Find where the given text appears and provide that cell's center as (x, y) coordinate. 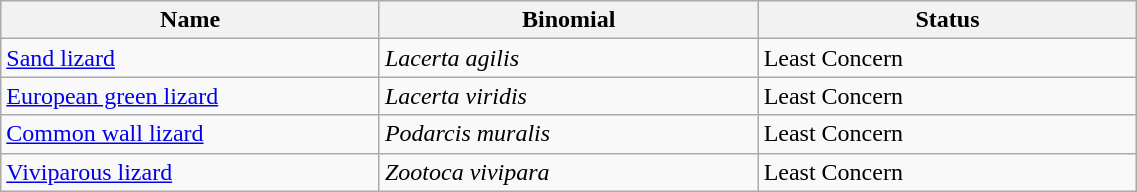
Zootoca vivipara (568, 172)
Common wall lizard (190, 134)
Lacerta agilis (568, 58)
Sand lizard (190, 58)
Status (948, 20)
Name (190, 20)
Podarcis muralis (568, 134)
Viviparous lizard (190, 172)
Lacerta viridis (568, 96)
Binomial (568, 20)
European green lizard (190, 96)
